Locate the cell with the specified text and output its (X, Y) center coordinate. 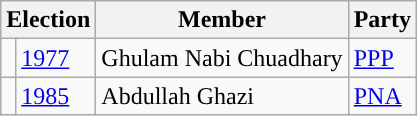
PPP (382, 58)
PNA (382, 96)
1985 (56, 96)
1977 (56, 58)
Election (48, 20)
Abdullah Ghazi (222, 96)
Party (382, 20)
Member (222, 20)
Ghulam Nabi Chuadhary (222, 58)
